Identify which cell holds the provided text, then report its [X, Y] central coordinate. 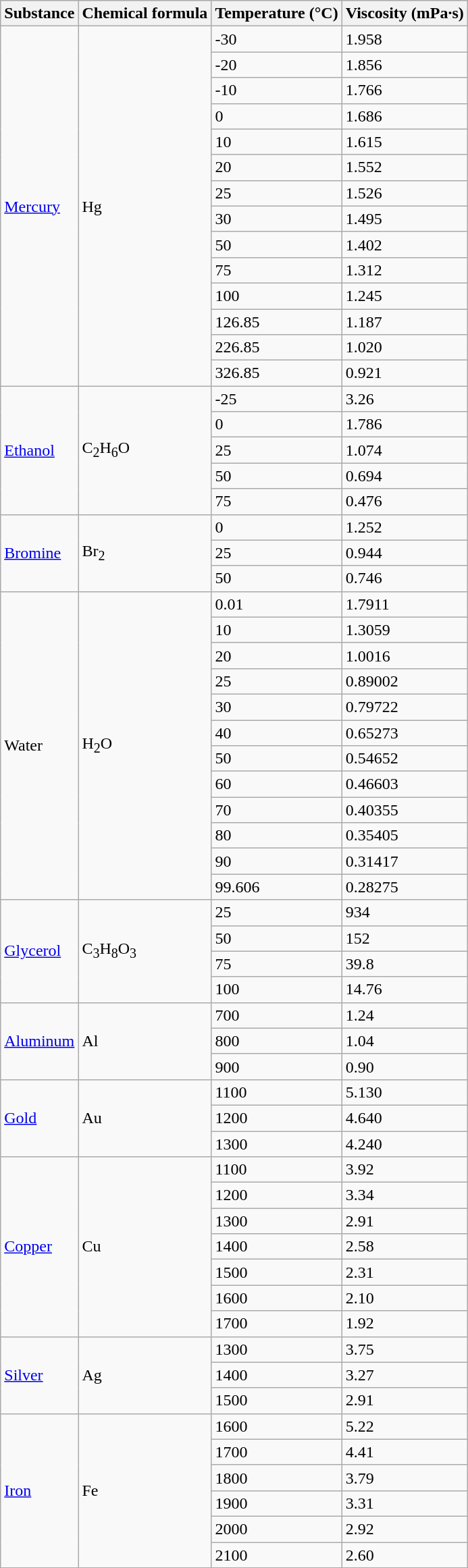
0.90 [405, 1066]
1.766 [405, 90]
Cu [145, 1247]
-10 [277, 90]
226.85 [277, 348]
326.85 [277, 373]
Aluminum [39, 1041]
1.402 [405, 244]
1.526 [405, 193]
1.786 [405, 425]
2100 [277, 1555]
0.79722 [405, 707]
Chemical formula [145, 13]
4.240 [405, 1144]
Silver [39, 1375]
0.35405 [405, 836]
60 [277, 784]
Substance [39, 13]
Mercury [39, 207]
-25 [277, 399]
3.34 [405, 1195]
0.28275 [405, 887]
0.40355 [405, 810]
1.856 [405, 65]
H2O [145, 745]
Bromine [39, 553]
2.58 [405, 1247]
Au [145, 1118]
0.31417 [405, 861]
126.85 [277, 322]
3.79 [405, 1478]
3.26 [405, 399]
900 [277, 1066]
1900 [277, 1503]
14.76 [405, 990]
80 [277, 836]
1.020 [405, 348]
Gold [39, 1118]
3.92 [405, 1170]
Al [145, 1041]
-30 [277, 39]
1.495 [405, 219]
0.46603 [405, 784]
3.75 [405, 1349]
0.65273 [405, 732]
2000 [277, 1529]
0.01 [277, 604]
1.7911 [405, 604]
70 [277, 810]
2.60 [405, 1555]
4.640 [405, 1118]
152 [405, 938]
Fe [145, 1490]
Ag [145, 1375]
40 [277, 732]
2.31 [405, 1272]
5.22 [405, 1426]
1.312 [405, 270]
39.8 [405, 964]
1.252 [405, 527]
99.606 [277, 887]
2.10 [405, 1298]
Ethanol [39, 450]
1.958 [405, 39]
1.074 [405, 450]
1.24 [405, 1015]
1.3059 [405, 630]
3.27 [405, 1375]
1.615 [405, 142]
Br2 [145, 553]
1.245 [405, 296]
1.187 [405, 322]
Copper [39, 1247]
4.41 [405, 1452]
934 [405, 913]
800 [277, 1041]
2.92 [405, 1529]
Temperature (°C) [277, 13]
1800 [277, 1478]
-20 [277, 65]
0.476 [405, 502]
Hg [145, 207]
5.130 [405, 1092]
1.92 [405, 1324]
0.921 [405, 373]
Water [39, 745]
700 [277, 1015]
0.54652 [405, 759]
1.552 [405, 167]
1.0016 [405, 655]
3.31 [405, 1503]
0.694 [405, 476]
C2H6O [145, 450]
Glycerol [39, 951]
1.686 [405, 116]
0.89002 [405, 681]
C3H8O3 [145, 951]
90 [277, 861]
0.746 [405, 578]
1.04 [405, 1041]
Iron [39, 1490]
Viscosity (mPa·s) [405, 13]
0.944 [405, 553]
